Output the [x, y] coordinate of the center of the cell containing the given text.  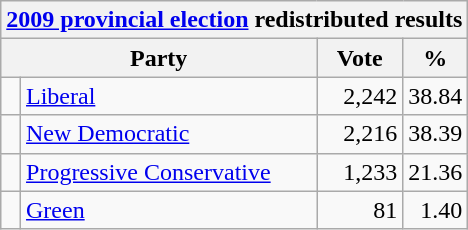
2009 provincial election redistributed results [234, 20]
2,242 [360, 96]
38.39 [436, 134]
Vote [360, 58]
81 [360, 210]
Liberal [169, 96]
Green [169, 210]
1,233 [360, 172]
2,216 [360, 134]
Party [159, 58]
Progressive Conservative [169, 172]
1.40 [436, 210]
38.84 [436, 96]
New Democratic [169, 134]
% [436, 58]
21.36 [436, 172]
